Return the (x, y) coordinate for the center point of the cell that contains the specified text.  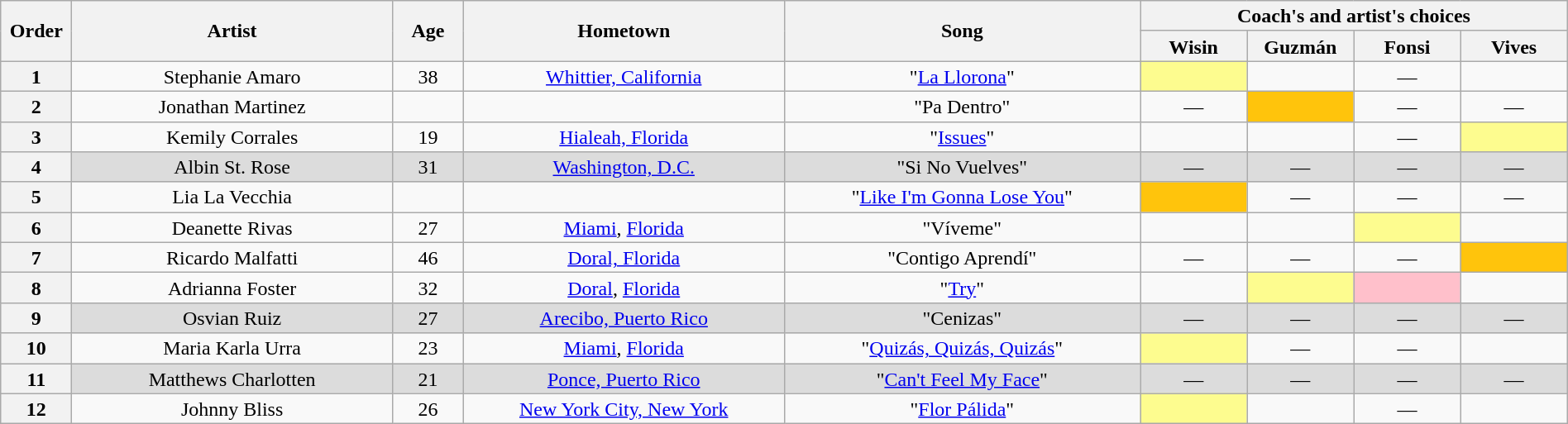
7 (36, 258)
"Víveme" (963, 228)
1 (36, 76)
"Can't Feel My Face" (963, 379)
31 (428, 167)
Vives (1513, 46)
3 (36, 137)
19 (428, 137)
46 (428, 258)
New York City, New York (624, 408)
Artist (232, 31)
5 (36, 197)
Ricardo Malfatti (232, 258)
Song (963, 31)
Osvian Ruiz (232, 317)
"Si No Vuelves" (963, 167)
"Quizás, Quizás, Quizás" (963, 349)
10 (36, 349)
Arecibo, Puerto Rico (624, 317)
Ponce, Puerto Rico (624, 379)
38 (428, 76)
Adrianna Foster (232, 288)
"Contigo Aprendí" (963, 258)
32 (428, 288)
23 (428, 349)
11 (36, 379)
"Like I'm Gonna Lose You" (963, 197)
Stephanie Amaro (232, 76)
8 (36, 288)
Wisin (1194, 46)
4 (36, 167)
Whittier, California (624, 76)
"Issues" (963, 137)
Maria Karla Urra (232, 349)
"Try" (963, 288)
"Cenizas" (963, 317)
9 (36, 317)
"Pa Dentro" (963, 106)
Lia La Vecchia (232, 197)
Hialeah, Florida (624, 137)
12 (36, 408)
Fonsi (1408, 46)
Matthews Charlotten (232, 379)
6 (36, 228)
Hometown (624, 31)
Deanette Rivas (232, 228)
26 (428, 408)
Coach's and artist's choices (1355, 17)
"La Llorona" (963, 76)
Age (428, 31)
Johnny Bliss (232, 408)
Albin St. Rose (232, 167)
Order (36, 31)
Guzmán (1300, 46)
Jonathan Martinez (232, 106)
Washington, D.C. (624, 167)
2 (36, 106)
"Flor Pálida" (963, 408)
Kemily Corrales (232, 137)
21 (428, 379)
